Scan for the cell matching the given text and deliver its (x, y) coordinate at center. 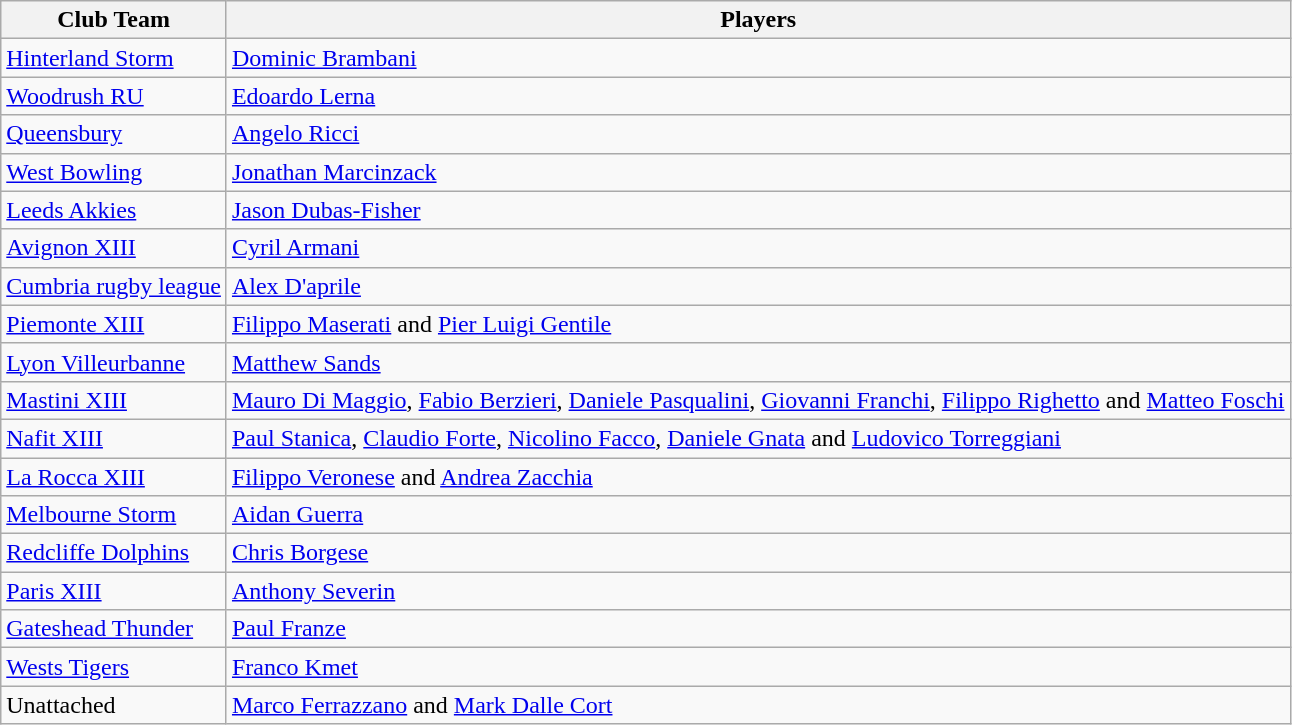
Gateshead Thunder (114, 629)
Matthew Sands (758, 362)
Aidan Guerra (758, 515)
Wests Tigers (114, 667)
Paul Franze (758, 629)
West Bowling (114, 172)
Marco Ferrazzano and Mark Dalle Cort (758, 705)
Redcliffe Dolphins (114, 553)
Filippo Veronese and Andrea Zacchia (758, 477)
Anthony Severin (758, 591)
Piemonte XIII (114, 324)
Club Team (114, 20)
Edoardo Lerna (758, 96)
La Rocca XIII (114, 477)
Paris XIII (114, 591)
Alex D'aprile (758, 286)
Unattached (114, 705)
Paul Stanica, Claudio Forte, Nicolino Facco, Daniele Gnata and Ludovico Torreggiani (758, 438)
Players (758, 20)
Lyon Villeurbanne (114, 362)
Mastini XIII (114, 400)
Cyril Armani (758, 248)
Woodrush RU (114, 96)
Jonathan Marcinzack (758, 172)
Dominic Brambani (758, 58)
Filippo Maserati and Pier Luigi Gentile (758, 324)
Mauro Di Maggio, Fabio Berzieri, Daniele Pasqualini, Giovanni Franchi, Filippo Righetto and Matteo Foschi (758, 400)
Queensbury (114, 134)
Nafit XIII (114, 438)
Melbourne Storm (114, 515)
Leeds Akkies (114, 210)
Chris Borgese (758, 553)
Angelo Ricci (758, 134)
Cumbria rugby league (114, 286)
Hinterland Storm (114, 58)
Jason Dubas-Fisher (758, 210)
Franco Kmet (758, 667)
Avignon XIII (114, 248)
